Capture the cell that displays the provided text and extract its (x, y) central coordinate. 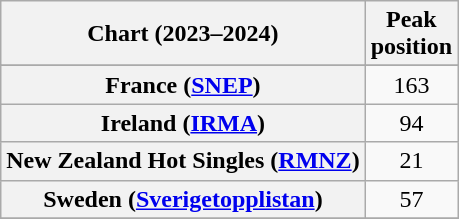
21 (411, 161)
94 (411, 123)
France (SNEP) (183, 85)
Peakposition (411, 34)
57 (411, 199)
Sweden (Sverigetopplistan) (183, 199)
163 (411, 85)
Chart (2023–2024) (183, 34)
Ireland (IRMA) (183, 123)
New Zealand Hot Singles (RMNZ) (183, 161)
